Pinpoint the cell where the given text exists, returning its (x, y) midpoint coordinate. 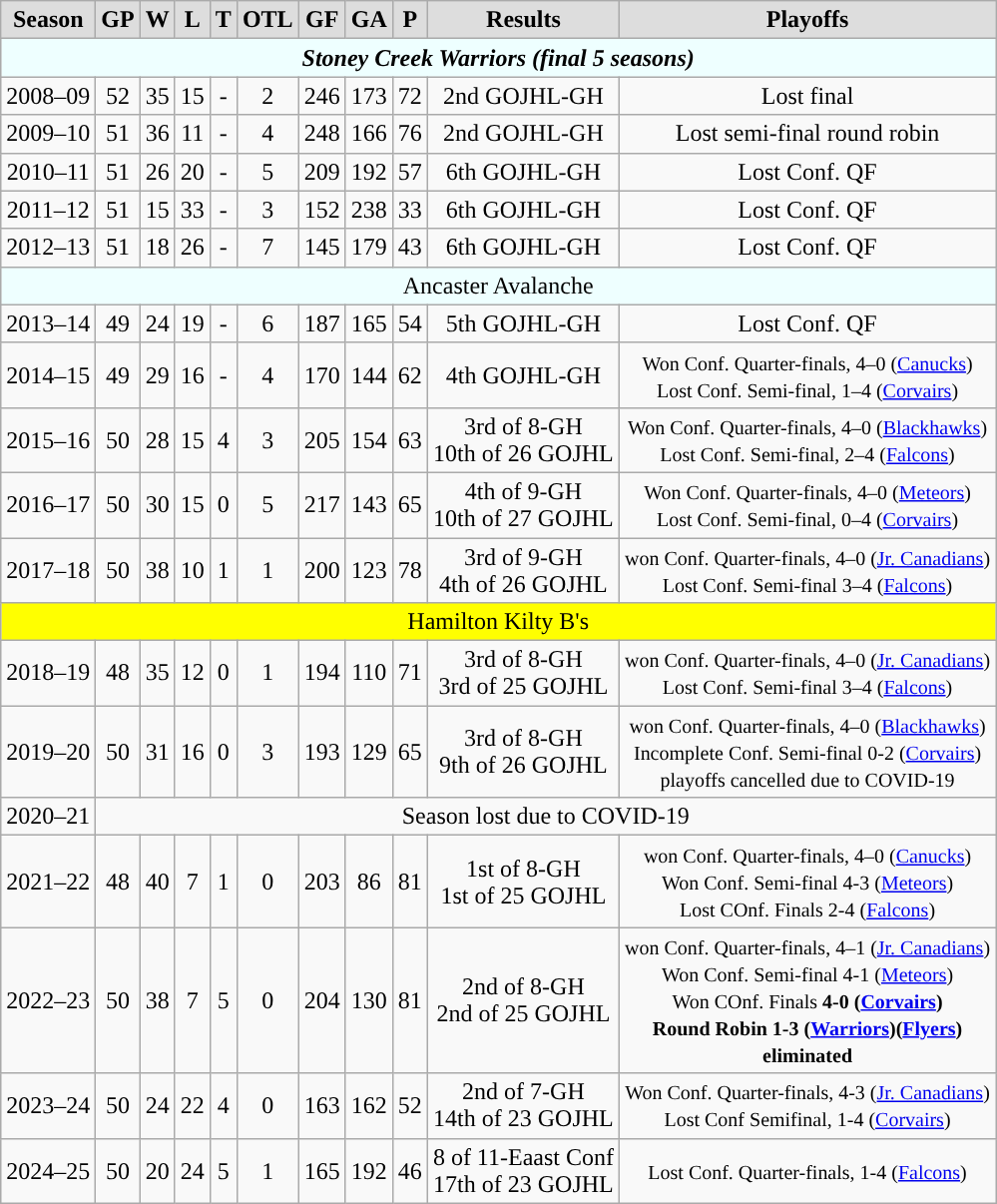
Season lost due to COVID-19 (546, 817)
3rd of 8-GH10th of 26 GOJHL (523, 439)
2009–10 (48, 134)
2011–12 (48, 210)
30 (158, 505)
166 (369, 134)
205 (321, 439)
Won Conf. Quarter-finals, 4–0 (Canucks)Lost Conf. Semi-final, 1–4 (Corvairs) (806, 375)
187 (321, 323)
GP (118, 20)
Won Conf. Quarter-finals, 4-3 (Jr. Canadians)Lost Conf Semifinal, 1-4 (Corvairs) (806, 1106)
179 (369, 248)
173 (369, 96)
204 (321, 1000)
194 (321, 673)
29 (158, 375)
170 (321, 375)
123 (369, 569)
40 (158, 882)
4th of 9-GH10th of 27 GOJHL (523, 505)
72 (409, 96)
2022–23 (48, 1000)
GA (369, 20)
57 (409, 172)
2nd of 8-GH2nd of 25 GOJHL (523, 1000)
130 (369, 1000)
154 (369, 439)
143 (369, 505)
Won Conf. Quarter-finals, 4–0 (Meteors)Lost Conf. Semi-final, 0–4 (Corvairs) (806, 505)
2023–24 (48, 1106)
110 (369, 673)
Results (523, 20)
won Conf. Quarter-finals, 4–0 (Canucks)Won Conf. Semi-final 4-3 (Meteors)Lost COnf. Finals 2-4 (Falcons) (806, 882)
162 (369, 1106)
62 (409, 375)
63 (409, 439)
Won Conf. Quarter-finals, 4–0 (Blackhawks)Lost Conf. Semi-final, 2–4 (Falcons) (806, 439)
Playoffs (806, 20)
2018–19 (48, 673)
won Conf. Quarter-finals, 4–0 (Blackhawks)Incomplete Conf. Semi-final 0-2 (Corvairs)playoffs cancelled due to COVID-19 (806, 752)
217 (321, 505)
2008–09 (48, 96)
238 (369, 210)
Lost semi-final round robin (806, 134)
3rd of 8-GH3rd of 25 GOJHL (523, 673)
12 (192, 673)
19 (192, 323)
2015–16 (48, 439)
8 of 11-Eaast Conf17th of 23 GOJHL (523, 1170)
GF (321, 20)
2020–21 (48, 817)
152 (321, 210)
P (409, 20)
36 (158, 134)
10 (192, 569)
22 (192, 1106)
2014–15 (48, 375)
28 (158, 439)
246 (321, 96)
2024–25 (48, 1170)
11 (192, 134)
4th GOJHL-GH (523, 375)
78 (409, 569)
145 (321, 248)
193 (321, 752)
W (158, 20)
Ancaster Avalanche (499, 286)
Season (48, 20)
2017–18 (48, 569)
43 (409, 248)
Lost final (806, 96)
71 (409, 673)
86 (369, 882)
T (224, 20)
2010–11 (48, 172)
46 (409, 1170)
2012–13 (48, 248)
54 (409, 323)
144 (369, 375)
Lost Conf. Quarter-finals, 1-4 (Falcons) (806, 1170)
2 (267, 96)
163 (321, 1106)
OTL (267, 20)
2013–14 (48, 323)
L (192, 20)
2016–17 (48, 505)
3rd of 8-GH9th of 26 GOJHL (523, 752)
2nd of 7-GH14th of 23 GOJHL (523, 1106)
5th GOJHL-GH (523, 323)
6 (267, 323)
Stoney Creek Warriors (final 5 seasons) (499, 58)
76 (409, 134)
200 (321, 569)
248 (321, 134)
Hamilton Kilty B's (499, 622)
2019–20 (48, 752)
209 (321, 172)
203 (321, 882)
31 (158, 752)
3rd of 9-GH4th of 26 GOJHL (523, 569)
1st of 8-GH1st of 25 GOJHL (523, 882)
18 (158, 248)
2021–22 (48, 882)
129 (369, 752)
